Scan for the cell matching the given text and deliver its [x, y] coordinate at center. 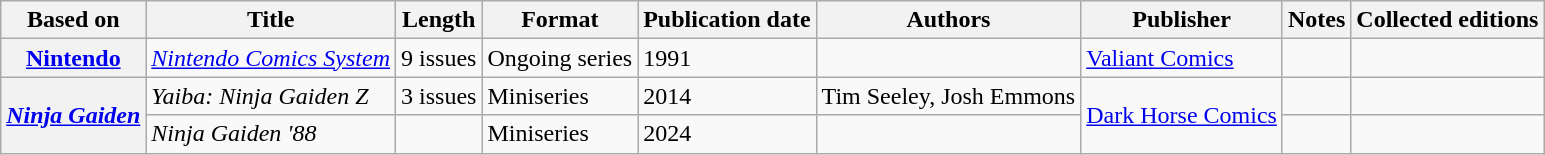
2024 [727, 134]
Ninja Gaiden '88 [271, 134]
2014 [727, 96]
1991 [727, 58]
Length [439, 20]
Yaiba: Ninja Gaiden Z [271, 96]
Nintendo Comics System [271, 58]
Based on [74, 20]
Ongoing series [560, 58]
Dark Horse Comics [1182, 115]
Publication date [727, 20]
Publisher [1182, 20]
Authors [948, 20]
9 issues [439, 58]
Valiant Comics [1182, 58]
Format [560, 20]
Collected editions [1448, 20]
3 issues [439, 96]
Notes [1316, 20]
Tim Seeley, Josh Emmons [948, 96]
Ninja Gaiden [74, 115]
Title [271, 20]
Nintendo [74, 58]
